Search for the cell housing the specified text and yield its (X, Y) center coordinate. 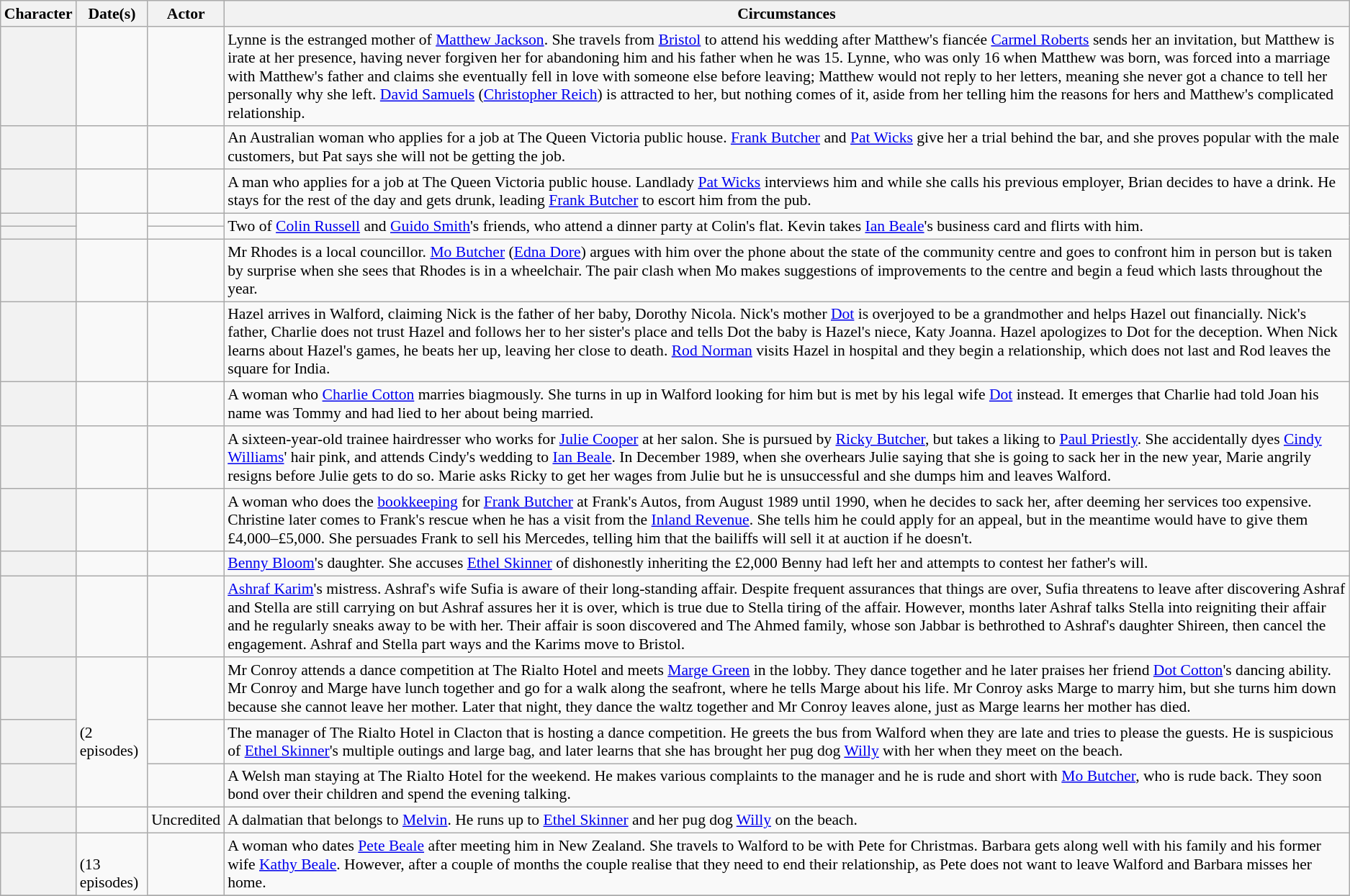
Character (39, 14)
Actor (186, 14)
(2 episodes) (112, 733)
Date(s) (112, 14)
Two of Colin Russell and Guido Smith's friends, who attend a dinner party at Colin's flat. Kevin takes Ian Beale's business card and flirts with him. (786, 227)
Benny Bloom's daughter. She accuses Ethel Skinner of dishonestly inheriting the £2,000 Benny had left her and attempts to contest her father's will. (786, 564)
A dalmatian that belongs to Melvin. He runs up to Ethel Skinner and her pug dog Willy on the beach. (786, 820)
Uncredited (186, 820)
Circumstances (786, 14)
(13 episodes) (112, 865)
